Provide the (x, y) coordinate of the cell's center where the given text is located.  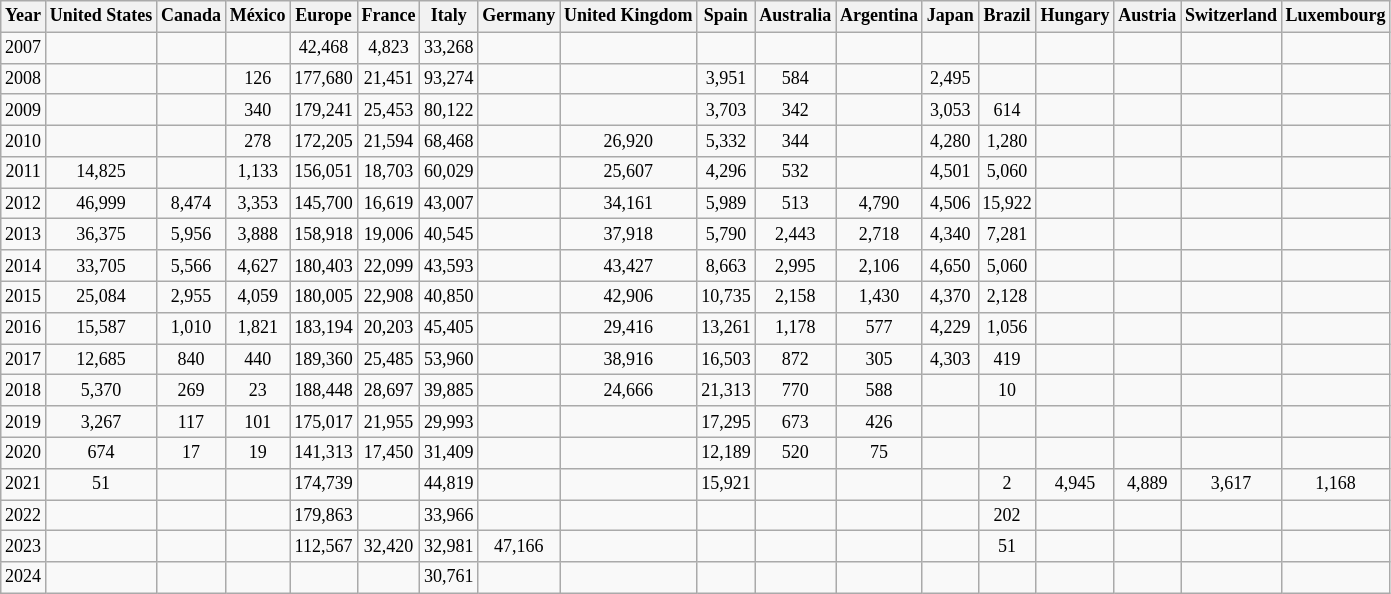
14,825 (100, 172)
37,918 (628, 234)
68,468 (449, 140)
101 (258, 422)
15,921 (726, 484)
12,685 (100, 360)
32,420 (388, 546)
2,443 (796, 234)
172,205 (324, 140)
2010 (24, 140)
21,594 (388, 140)
8,474 (192, 204)
22,908 (388, 296)
2,106 (880, 266)
France (388, 16)
3,888 (258, 234)
126 (258, 78)
18,703 (388, 172)
10 (1007, 390)
419 (1007, 360)
28,697 (388, 390)
156,051 (324, 172)
4,296 (726, 172)
1,430 (880, 296)
1,133 (258, 172)
United States (100, 16)
21,451 (388, 78)
2016 (24, 328)
33,268 (449, 48)
2019 (24, 422)
17 (192, 452)
1,056 (1007, 328)
25,084 (100, 296)
34,161 (628, 204)
Year (24, 16)
4,303 (950, 360)
29,993 (449, 422)
47,166 (519, 546)
33,705 (100, 266)
5,989 (726, 204)
440 (258, 360)
31,409 (449, 452)
Hungary (1075, 16)
175,017 (324, 422)
4,059 (258, 296)
Argentina (880, 16)
60,029 (449, 172)
43,007 (449, 204)
25,453 (388, 110)
3,053 (950, 110)
2,158 (796, 296)
15,922 (1007, 204)
16,503 (726, 360)
179,863 (324, 516)
305 (880, 360)
183,194 (324, 328)
26,920 (628, 140)
Germany (519, 16)
39,885 (449, 390)
2,128 (1007, 296)
29,416 (628, 328)
520 (796, 452)
40,545 (449, 234)
840 (192, 360)
12,189 (726, 452)
2015 (24, 296)
Austria (1148, 16)
80,122 (449, 110)
75 (880, 452)
4,340 (950, 234)
2 (1007, 484)
43,593 (449, 266)
5,566 (192, 266)
Europe (324, 16)
584 (796, 78)
117 (192, 422)
2021 (24, 484)
4,889 (1148, 484)
202 (1007, 516)
23 (258, 390)
19,006 (388, 234)
674 (100, 452)
872 (796, 360)
21,313 (726, 390)
1,280 (1007, 140)
17,450 (388, 452)
2,995 (796, 266)
1,168 (1336, 484)
Switzerland (1232, 16)
3,703 (726, 110)
3,951 (726, 78)
188,448 (324, 390)
141,313 (324, 452)
2013 (24, 234)
513 (796, 204)
112,567 (324, 546)
2017 (24, 360)
179,241 (324, 110)
45,405 (449, 328)
25,607 (628, 172)
2022 (24, 516)
30,761 (449, 578)
13,261 (726, 328)
México (258, 16)
4,650 (950, 266)
342 (796, 110)
5,332 (726, 140)
269 (192, 390)
20,203 (388, 328)
4,790 (880, 204)
22,099 (388, 266)
2012 (24, 204)
24,666 (628, 390)
40,850 (449, 296)
4,506 (950, 204)
Australia (796, 16)
4,370 (950, 296)
8,663 (726, 266)
Italy (449, 16)
2018 (24, 390)
Japan (950, 16)
158,918 (324, 234)
2009 (24, 110)
5,370 (100, 390)
2020 (24, 452)
673 (796, 422)
3,353 (258, 204)
2,955 (192, 296)
United Kingdom (628, 16)
4,627 (258, 266)
Brazil (1007, 16)
2007 (24, 48)
189,360 (324, 360)
426 (880, 422)
4,229 (950, 328)
4,945 (1075, 484)
42,468 (324, 48)
577 (880, 328)
2011 (24, 172)
19 (258, 452)
Luxembourg (1336, 16)
4,280 (950, 140)
2023 (24, 546)
93,274 (449, 78)
180,005 (324, 296)
340 (258, 110)
5,956 (192, 234)
770 (796, 390)
174,739 (324, 484)
Spain (726, 16)
2,718 (880, 234)
10,735 (726, 296)
Canada (192, 16)
46,999 (100, 204)
43,427 (628, 266)
25,485 (388, 360)
44,819 (449, 484)
2008 (24, 78)
36,375 (100, 234)
38,916 (628, 360)
3,617 (1232, 484)
17,295 (726, 422)
2014 (24, 266)
42,906 (628, 296)
532 (796, 172)
53,960 (449, 360)
588 (880, 390)
1,178 (796, 328)
177,680 (324, 78)
145,700 (324, 204)
32,981 (449, 546)
278 (258, 140)
180,403 (324, 266)
4,823 (388, 48)
2,495 (950, 78)
21,955 (388, 422)
4,501 (950, 172)
2024 (24, 578)
5,790 (726, 234)
614 (1007, 110)
3,267 (100, 422)
15,587 (100, 328)
33,966 (449, 516)
1,010 (192, 328)
1,821 (258, 328)
344 (796, 140)
16,619 (388, 204)
7,281 (1007, 234)
